For the text-containing cell, return its midpoint in (x, y) coordinate format. 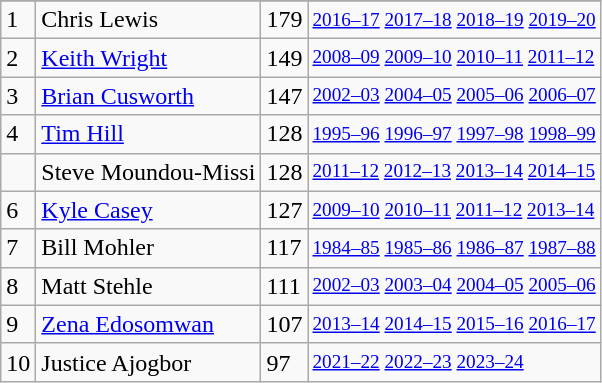
Matt Stehle (148, 286)
10 (18, 362)
3 (18, 96)
Keith Wright (148, 58)
2002–03 2003–04 2004–05 2005–06 (454, 286)
Steve Moundou-Missi (148, 172)
Chris Lewis (148, 20)
97 (284, 362)
1984–85 1985–86 1986–87 1987–88 (454, 248)
2 (18, 58)
8 (18, 286)
147 (284, 96)
1 (18, 20)
4 (18, 134)
6 (18, 210)
179 (284, 20)
Kyle Casey (148, 210)
Bill Mohler (148, 248)
Tim Hill (148, 134)
Brian Cusworth (148, 96)
2009–10 2010–11 2011–12 2013–14 (454, 210)
2016–17 2017–18 2018–19 2019–20 (454, 20)
2013–14 2014–15 2015–16 2016–17 (454, 324)
2021–22 2022–23 2023–24 (454, 362)
117 (284, 248)
2002–03 2004–05 2005–06 2006–07 (454, 96)
9 (18, 324)
2008–09 2009–10 2010–11 2011–12 (454, 58)
149 (284, 58)
1995–96 1996–97 1997–98 1998–99 (454, 134)
127 (284, 210)
107 (284, 324)
Zena Edosomwan (148, 324)
Justice Ajogbor (148, 362)
2011–12 2012–13 2013–14 2014–15 (454, 172)
7 (18, 248)
111 (284, 286)
